Extract the (x, y) coordinate from the center of the cell holding the provided text.  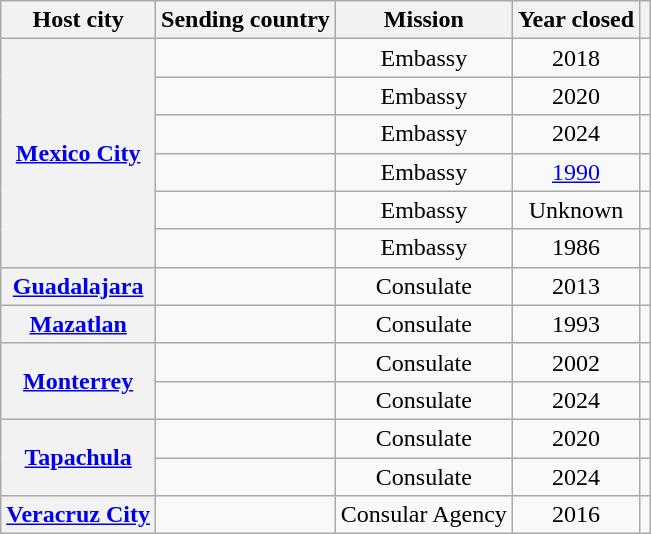
Veracruz City (78, 515)
1993 (576, 324)
2013 (576, 286)
Mazatlan (78, 324)
1990 (576, 172)
Tapachula (78, 457)
Unknown (576, 210)
Mission (424, 20)
Consular Agency (424, 515)
Sending country (246, 20)
Year closed (576, 20)
2018 (576, 58)
2016 (576, 515)
Monterrey (78, 381)
Mexico City (78, 153)
Guadalajara (78, 286)
Host city (78, 20)
2002 (576, 362)
1986 (576, 248)
